Find where the given text appears and provide that cell's center as (X, Y) coordinate. 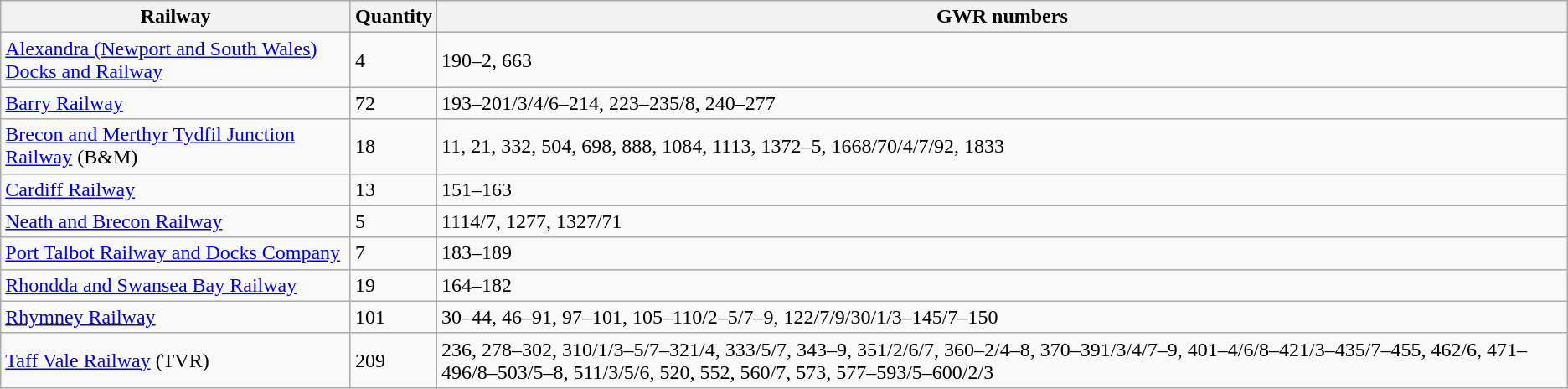
Barry Railway (176, 103)
193–201/3/4/6–214, 223–235/8, 240–277 (1003, 103)
30–44, 46–91, 97–101, 105–110/2–5/7–9, 122/7/9/30/1/3–145/7–150 (1003, 317)
18 (394, 146)
13 (394, 189)
11, 21, 332, 504, 698, 888, 1084, 1113, 1372–5, 1668/70/4/7/92, 1833 (1003, 146)
7 (394, 253)
Railway (176, 17)
Cardiff Railway (176, 189)
Rhymney Railway (176, 317)
GWR numbers (1003, 17)
151–163 (1003, 189)
Port Talbot Railway and Docks Company (176, 253)
Taff Vale Railway (TVR) (176, 360)
Alexandra (Newport and South Wales) Docks and Railway (176, 60)
4 (394, 60)
Quantity (394, 17)
19 (394, 285)
209 (394, 360)
Neath and Brecon Railway (176, 221)
Brecon and Merthyr Tydfil Junction Railway (B&M) (176, 146)
72 (394, 103)
Rhondda and Swansea Bay Railway (176, 285)
101 (394, 317)
5 (394, 221)
190–2, 663 (1003, 60)
1114/7, 1277, 1327/71 (1003, 221)
164–182 (1003, 285)
183–189 (1003, 253)
